Identify which cell holds the provided text, then report its [X, Y] central coordinate. 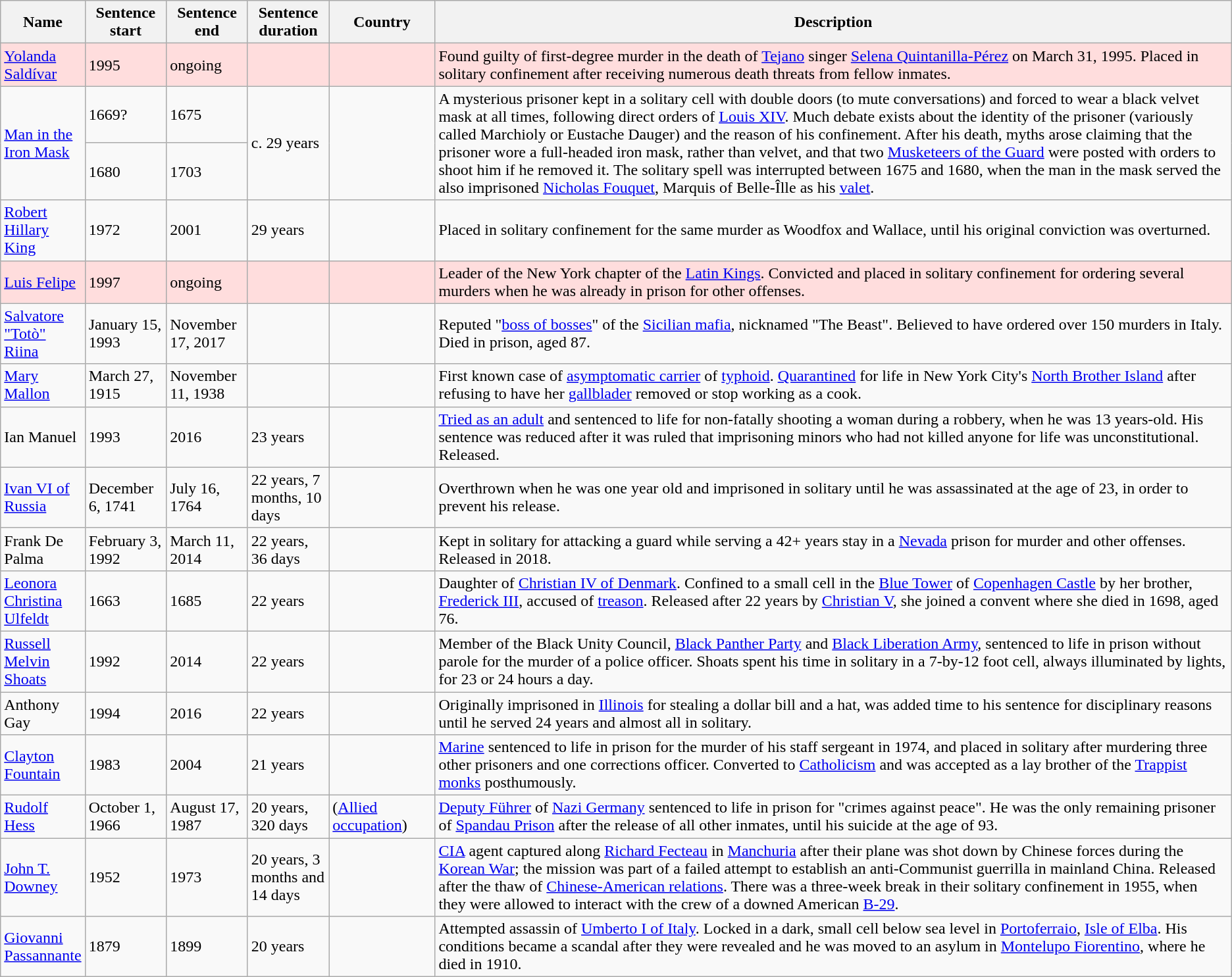
1983 [126, 765]
20 years, 320 days [288, 817]
Rudolf Hess [43, 817]
Country [382, 22]
22 years, 7 months, 10 days [288, 497]
Ivan VI of Russia [43, 497]
20 years [288, 947]
Sentence start [126, 22]
1995 [126, 64]
1992 [126, 661]
1994 [126, 713]
February 3, 1992 [126, 549]
1997 [126, 282]
22 years, 36 days [288, 549]
21 years [288, 765]
Robert Hillary King [43, 230]
November 11, 1938 [207, 386]
Description [833, 22]
1993 [126, 437]
2014 [207, 661]
August 17, 1987 [207, 817]
1703 [207, 171]
29 years [288, 230]
December 6, 1741 [126, 497]
23 years [288, 437]
March 11, 2014 [207, 549]
Leonora Christina Ulfeldt [43, 601]
20 years, 3 months and 14 days [288, 878]
1675 [207, 114]
Ian Manuel [43, 437]
1899 [207, 947]
Sentence duration [288, 22]
Frank De Palma [43, 549]
1952 [126, 878]
1680 [126, 171]
Sentence end [207, 22]
(Allied occupation) [382, 817]
Man in the Iron Mask [43, 143]
1669? [126, 114]
1663 [126, 601]
2001 [207, 230]
Mary Mallon [43, 386]
Russell Melvin Shoats [43, 661]
October 1, 1966 [126, 817]
2004 [207, 765]
March 27, 1915 [126, 386]
Anthony Gay [43, 713]
Kept in solitary for attacking a guard while serving a 42+ years stay in a Nevada prison for murder and other offenses. Released in 2018. [833, 549]
1879 [126, 947]
Placed in solitary confinement for the same murder as Woodfox and Wallace, until his original conviction was overturned. [833, 230]
Giovanni Passannante [43, 947]
c. 29 years [288, 143]
1973 [207, 878]
1972 [126, 230]
Salvatore "Totò" Riina [43, 334]
January 15, 1993 [126, 334]
John T. Downey [43, 878]
Clayton Fountain [43, 765]
Luis Felipe [43, 282]
Reputed "boss of bosses" of the Sicilian mafia, nicknamed "The Beast". Believed to have ordered over 150 murders in Italy. Died in prison, aged 87. [833, 334]
July 16, 1764 [207, 497]
Overthrown when he was one year old and imprisoned in solitary until he was assassinated at the age of 23, in order to prevent his release. [833, 497]
Yolanda Saldívar [43, 64]
Name [43, 22]
November 17, 2017 [207, 334]
1685 [207, 601]
